Identify which cell holds the provided text, then report its [X, Y] central coordinate. 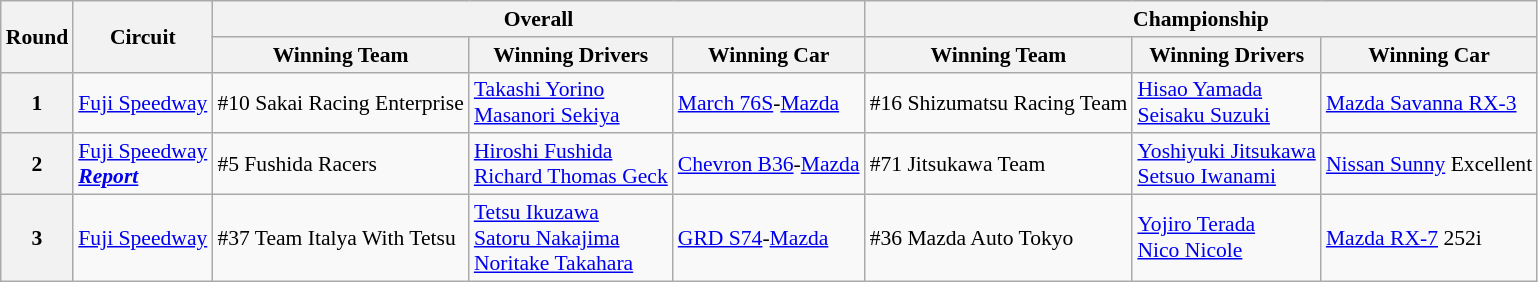
Round [38, 36]
1 [38, 102]
Mazda Savanna RX-3 [1429, 102]
Nissan Sunny Excellent [1429, 164]
#5 Fushida Racers [340, 164]
Mazda RX-7 252i [1429, 238]
Chevron B36-Mazda [769, 164]
#10 Sakai Racing Enterprise [340, 102]
Fuji SpeedwayReport [142, 164]
3 [38, 238]
2 [38, 164]
GRD S74-Mazda [769, 238]
Yoshiyuki Jitsukawa Setsuo Iwanami [1226, 164]
#16 Shizumatsu Racing Team [999, 102]
#37 Team Italya With Tetsu [340, 238]
Championship [1202, 19]
Circuit [142, 36]
March 76S-Mazda [769, 102]
Yojiro Terada Nico Nicole [1226, 238]
#36 Mazda Auto Tokyo [999, 238]
Hisao Yamada Seisaku Suzuki [1226, 102]
Takashi Yorino Masanori Sekiya [571, 102]
Hiroshi Fushida Richard Thomas Geck [571, 164]
Overall [538, 19]
#71 Jitsukawa Team [999, 164]
Tetsu Ikuzawa Satoru Nakajima Noritake Takahara [571, 238]
